Find where the given text appears and provide that cell's center as [x, y] coordinate. 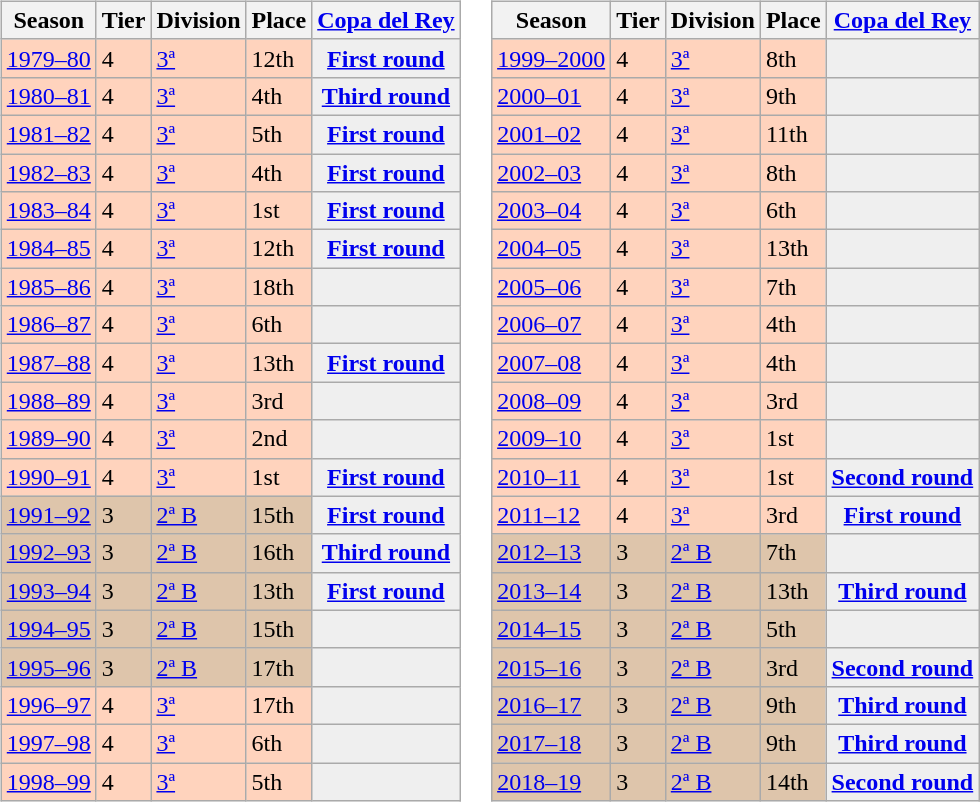
2005–06 [552, 287]
1983–84 [48, 211]
2011–12 [552, 515]
1980–81 [48, 96]
1992–93 [48, 553]
2002–03 [552, 173]
1999–2000 [552, 58]
1987–88 [48, 363]
1986–87 [48, 325]
16th [279, 553]
1995–96 [48, 667]
1990–91 [48, 477]
2006–07 [552, 325]
2004–05 [552, 249]
1997–98 [48, 743]
11th [793, 134]
1981–82 [48, 134]
1979–80 [48, 58]
1985–86 [48, 287]
2009–10 [552, 439]
2001–02 [552, 134]
1998–99 [48, 781]
1991–92 [48, 515]
2007–08 [552, 363]
1982–83 [48, 173]
2015–16 [552, 667]
14th [793, 781]
1996–97 [48, 705]
2012–13 [552, 553]
1994–95 [48, 629]
18th [279, 287]
2008–09 [552, 401]
1989–90 [48, 439]
1993–94 [48, 591]
2nd [279, 439]
1988–89 [48, 401]
2016–17 [552, 705]
2003–04 [552, 211]
2013–14 [552, 591]
2017–18 [552, 743]
2018–19 [552, 781]
2014–15 [552, 629]
2010–11 [552, 477]
1984–85 [48, 249]
2000–01 [552, 96]
